Capture the cell that displays the provided text and extract its (X, Y) central coordinate. 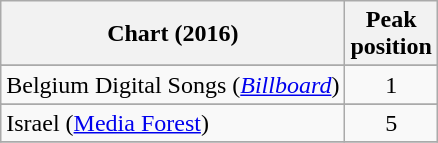
Chart (2016) (173, 34)
Belgium Digital Songs (Billboard) (173, 85)
Peakposition (391, 34)
Israel (Media Forest) (173, 123)
1 (391, 85)
5 (391, 123)
